Determine the (X, Y) coordinate at the center of the cell enclosing the given text.  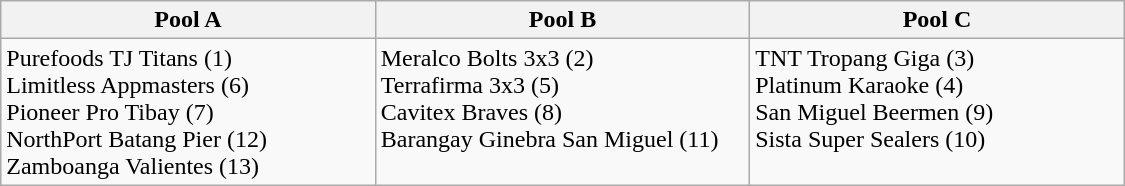
TNT Tropang Giga (3) Platinum Karaoke (4) San Miguel Beermen (9) Sista Super Sealers (10) (938, 112)
Pool A (188, 20)
Pool C (938, 20)
Meralco Bolts 3x3 (2) Terrafirma 3x3 (5) Cavitex Braves (8) Barangay Ginebra San Miguel (11) (562, 112)
Pool B (562, 20)
Purefoods TJ Titans (1) Limitless Appmasters (6) Pioneer Pro Tibay (7) NorthPort Batang Pier (12) Zamboanga Valientes (13) (188, 112)
